Search for the cell housing the specified text and yield its [x, y] center coordinate. 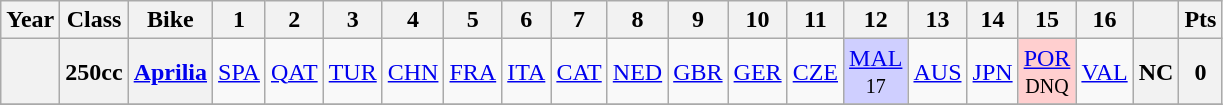
TUR [352, 72]
GBR [698, 72]
NC [1156, 72]
Pts [1200, 20]
Aprilia [170, 72]
2 [294, 20]
7 [579, 20]
MAL17 [876, 72]
JPN [992, 72]
Year [30, 20]
3 [352, 20]
ITA [526, 72]
NED [637, 72]
SPA [240, 72]
0 [1200, 72]
4 [413, 20]
AUS [938, 72]
13 [938, 20]
QAT [294, 72]
10 [758, 20]
250cc [94, 72]
12 [876, 20]
Bike [170, 20]
CAT [579, 72]
PORDNQ [1047, 72]
15 [1047, 20]
FRA [473, 72]
11 [815, 20]
5 [473, 20]
8 [637, 20]
9 [698, 20]
14 [992, 20]
6 [526, 20]
1 [240, 20]
CHN [413, 72]
GER [758, 72]
CZE [815, 72]
16 [1104, 20]
VAL [1104, 72]
Class [94, 20]
